For the text-containing cell, return its midpoint in (x, y) coordinate format. 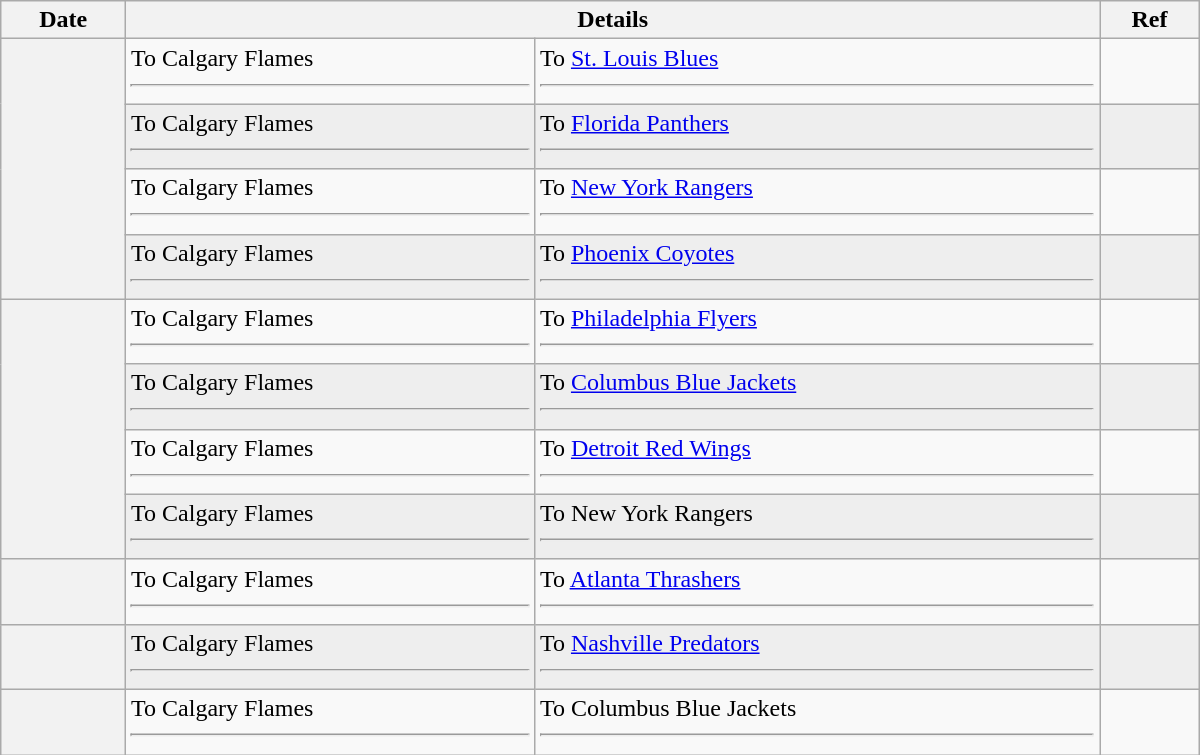
To Detroit Red Wings (816, 462)
To Nashville Predators (816, 656)
Details (613, 20)
Ref (1150, 20)
To St. Louis Blues (816, 72)
To Phoenix Coyotes (816, 266)
To Florida Panthers (816, 136)
Date (64, 20)
To Atlanta Thrashers (816, 592)
To Philadelphia Flyers (816, 332)
